Extract the [X, Y] coordinate from the center of the cell holding the provided text.  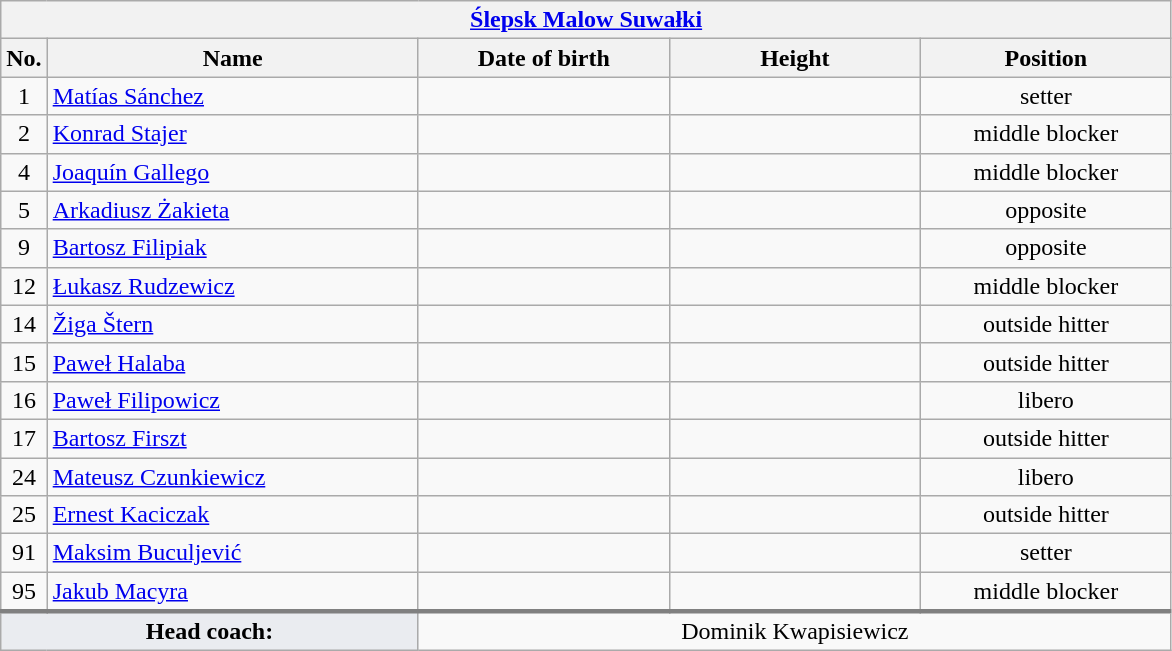
Ernest Kaciczak [232, 515]
Head coach: [210, 631]
5 [24, 210]
9 [24, 248]
Žiga Štern [232, 324]
16 [24, 400]
12 [24, 286]
91 [24, 553]
Mateusz Czunkiewicz [232, 477]
25 [24, 515]
Height [794, 58]
4 [24, 172]
Bartosz Firszt [232, 438]
2 [24, 134]
No. [24, 58]
Date of birth [544, 58]
Joaquín Gallego [232, 172]
Position [1046, 58]
Bartosz Filipiak [232, 248]
15 [24, 362]
Jakub Macyra [232, 592]
Name [232, 58]
Łukasz Rudzewicz [232, 286]
1 [24, 96]
95 [24, 592]
24 [24, 477]
Arkadiusz Żakieta [232, 210]
Dominik Kwapisiewicz [794, 631]
Ślepsk Malow Suwałki [586, 20]
Konrad Stajer [232, 134]
17 [24, 438]
Paweł Filipowicz [232, 400]
Matías Sánchez [232, 96]
14 [24, 324]
Maksim Buculjević [232, 553]
Paweł Halaba [232, 362]
